Return the (X, Y) coordinate for the center point of the cell that contains the specified text.  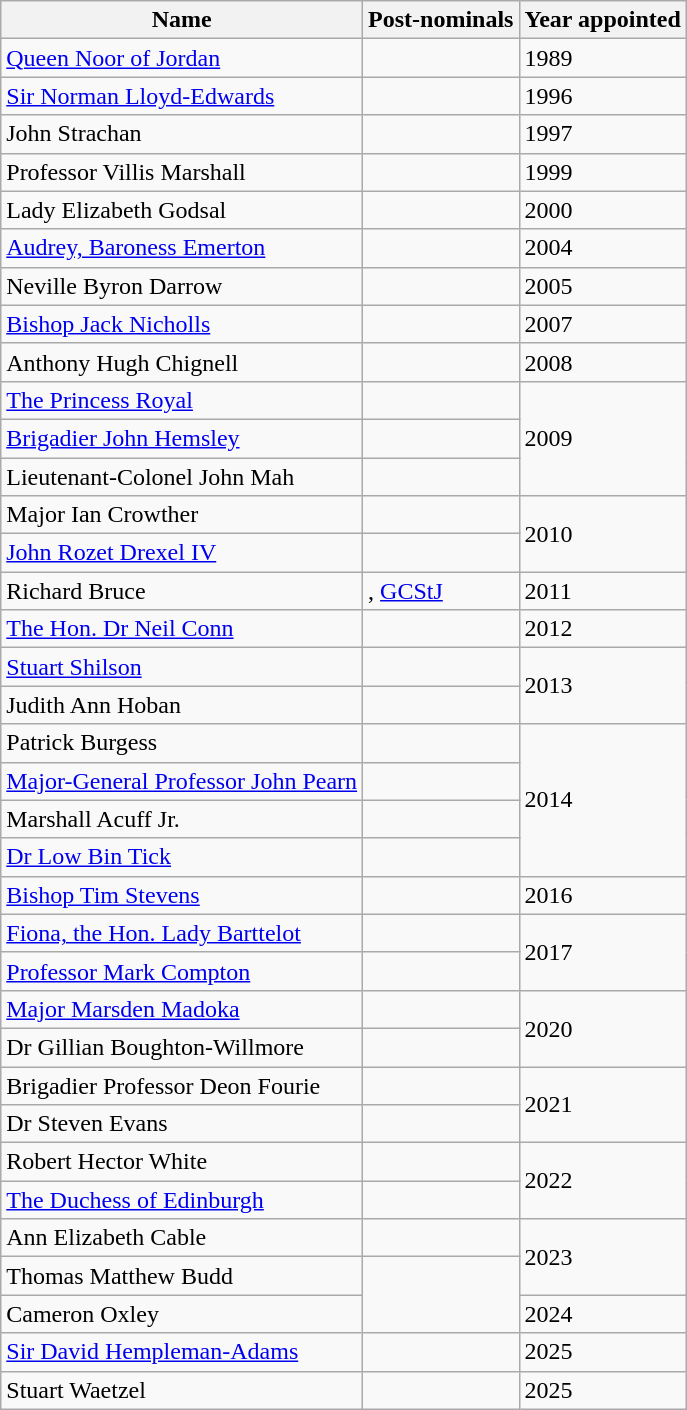
Marshall Acuff Jr. (182, 819)
2013 (602, 686)
Stuart Waetzel (182, 1390)
1989 (602, 58)
Post-nominals (441, 20)
Major-General Professor John Pearn (182, 781)
Ann Elizabeth Cable (182, 1238)
Robert Hector White (182, 1162)
The Hon. Dr Neil Conn (182, 629)
Lieutenant-Colonel John Mah (182, 477)
2024 (602, 1314)
Dr Steven Evans (182, 1124)
Major Marsden Madoka (182, 1009)
, GCStJ (441, 591)
Lady Elizabeth Godsal (182, 210)
1996 (602, 96)
Sir Norman Lloyd-Edwards (182, 96)
2022 (602, 1181)
2017 (602, 952)
Cameron Oxley (182, 1314)
Professor Mark Compton (182, 971)
Dr Gillian Boughton-Willmore (182, 1047)
2023 (602, 1257)
Richard Bruce (182, 591)
Year appointed (602, 20)
Professor Villis Marshall (182, 172)
2009 (602, 438)
Dr Low Bin Tick (182, 857)
Major Ian Crowther (182, 515)
Bishop Jack Nicholls (182, 324)
The Princess Royal (182, 400)
Queen Noor of Jordan (182, 58)
Brigadier John Hemsley (182, 438)
Sir David Hempleman-Adams (182, 1352)
2004 (602, 248)
2008 (602, 362)
John Strachan (182, 134)
Judith Ann Hoban (182, 705)
Neville Byron Darrow (182, 286)
2020 (602, 1028)
1999 (602, 172)
2010 (602, 534)
Brigadier Professor Deon Fourie (182, 1085)
Audrey, Baroness Emerton (182, 248)
Name (182, 20)
2005 (602, 286)
2014 (602, 800)
The Duchess of Edinburgh (182, 1200)
2007 (602, 324)
Thomas Matthew Budd (182, 1276)
2011 (602, 591)
Anthony Hugh Chignell (182, 362)
Bishop Tim Stevens (182, 895)
1997 (602, 134)
2000 (602, 210)
2021 (602, 1104)
Patrick Burgess (182, 743)
Fiona, the Hon. Lady Barttelot (182, 933)
2016 (602, 895)
John Rozet Drexel IV (182, 553)
Stuart Shilson (182, 667)
2012 (602, 629)
